Identify which cell holds the provided text, then report its (x, y) central coordinate. 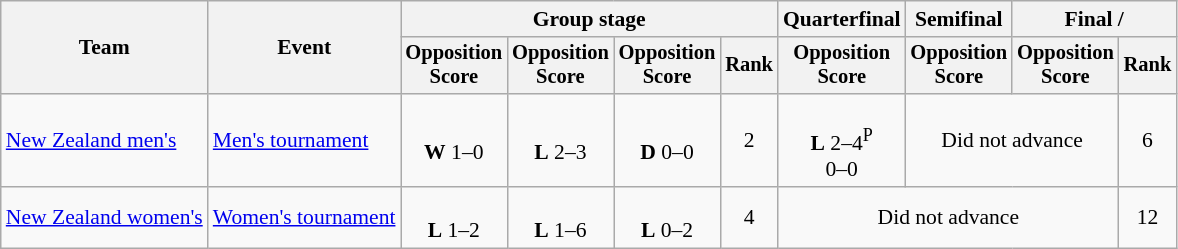
Final / (1094, 19)
New Zealand men's (104, 140)
Team (104, 48)
12 (1148, 218)
L 0–2 (668, 218)
L 2–4P0–0 (842, 140)
Semifinal (960, 19)
W 1–0 (454, 140)
L 1–2 (454, 218)
Group stage (588, 19)
Event (304, 48)
Women's tournament (304, 218)
L 1–6 (560, 218)
Men's tournament (304, 140)
4 (749, 218)
L 2–3 (560, 140)
New Zealand women's (104, 218)
2 (749, 140)
Quarterfinal (842, 19)
6 (1148, 140)
D 0–0 (668, 140)
